For the text-containing cell, return its midpoint in [x, y] coordinate format. 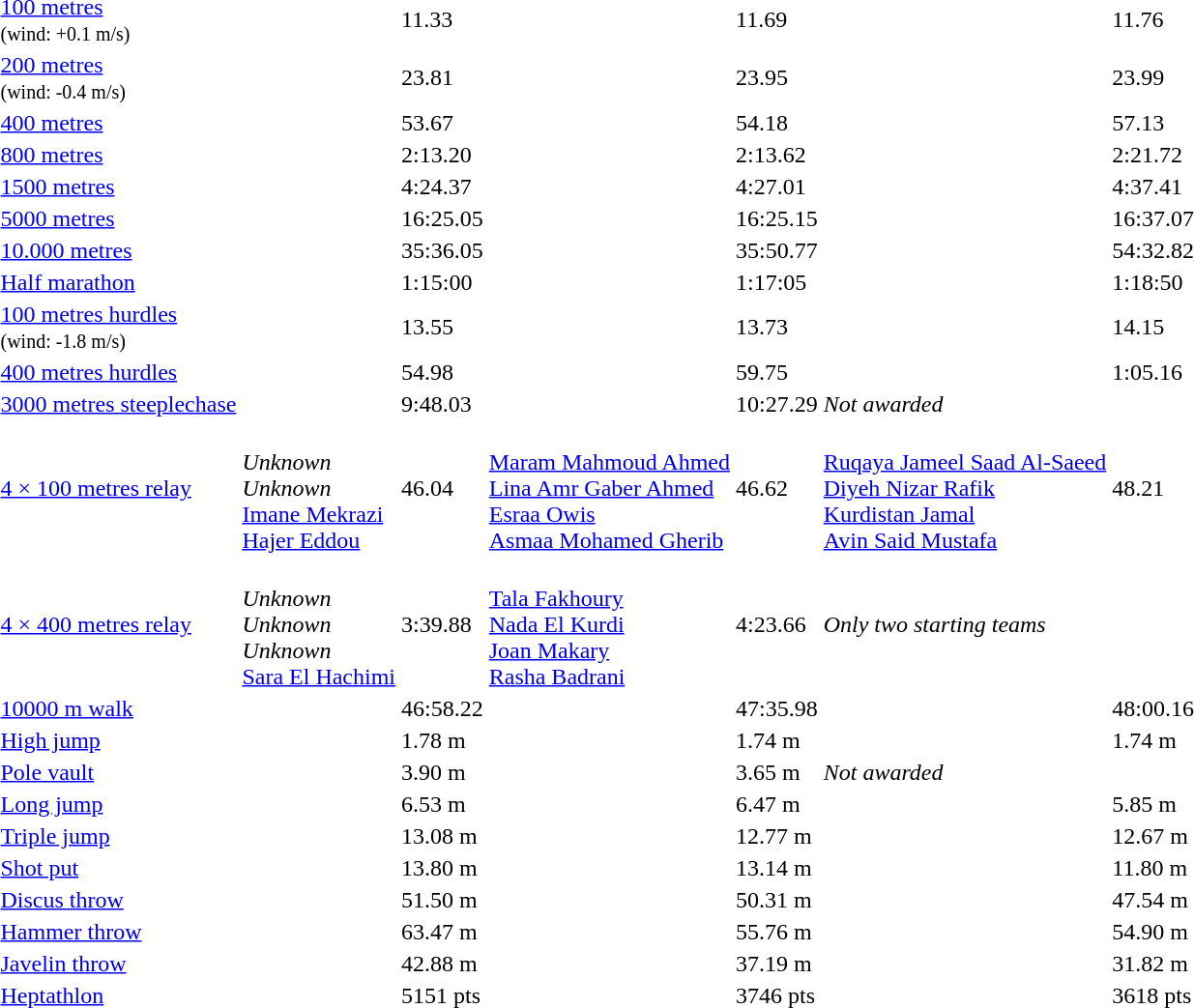
23.81 [443, 77]
1:15:00 [443, 282]
3.65 m [777, 772]
63.47 m [443, 932]
13.08 m [443, 836]
46.62 [777, 488]
4:23.66 [777, 624]
UnknownUnknownImane MekraziHajer Eddou [319, 488]
54.18 [777, 123]
1.74 m [777, 740]
51.50 m [443, 900]
3:39.88 [443, 624]
1.78 m [443, 740]
4:27.01 [777, 187]
Tala FakhouryNada El KurdiJoan MakaryRasha Badrani [609, 624]
3.90 m [443, 772]
13.14 m [777, 868]
2:13.20 [443, 155]
37.19 m [777, 964]
UnknownUnknownUnknownSara El Hachimi [319, 624]
13.80 m [443, 868]
Ruqaya Jameel Saad Al-SaeedDiyeh Nizar RafikKurdistan JamalAvin Said Mustafa [965, 488]
9:48.03 [443, 404]
13.73 [777, 327]
42.88 m [443, 964]
Maram Mahmoud AhmedLina Amr Gaber AhmedEsraa OwisAsmaa Mohamed Gherib [609, 488]
16:25.15 [777, 218]
54.98 [443, 372]
47:35.98 [777, 708]
2:13.62 [777, 155]
10:27.29 [777, 404]
12.77 m [777, 836]
1:17:05 [777, 282]
16:25.05 [443, 218]
4:24.37 [443, 187]
59.75 [777, 372]
35:36.05 [443, 250]
6.47 m [777, 804]
23.95 [777, 77]
46.04 [443, 488]
46:58.22 [443, 708]
53.67 [443, 123]
13.55 [443, 327]
6.53 m [443, 804]
50.31 m [777, 900]
55.76 m [777, 932]
35:50.77 [777, 250]
